Provide the (X, Y) coordinate of the cell's center where the given text is located.  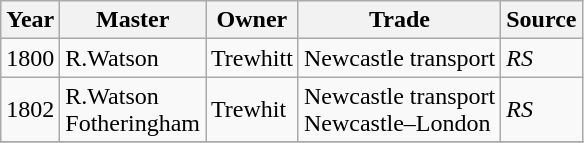
1802 (30, 110)
Master (133, 20)
Trewhitt (252, 58)
Source (542, 20)
Year (30, 20)
1800 (30, 58)
R.WatsonFotheringham (133, 110)
Trewhit (252, 110)
Newcastle transport (399, 58)
Owner (252, 20)
Trade (399, 20)
Newcastle transportNewcastle–London (399, 110)
R.Watson (133, 58)
